Locate the cell with the specified text and output its [x, y] center coordinate. 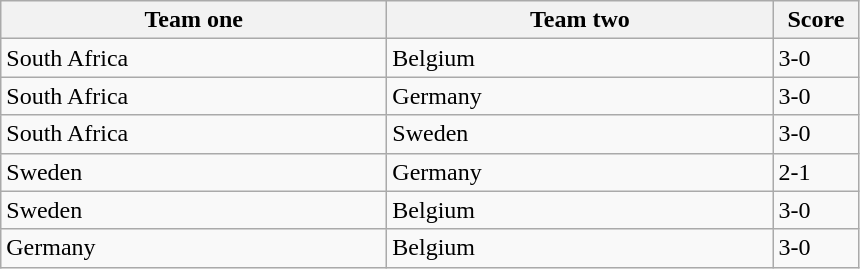
Team two [580, 20]
Team one [194, 20]
2-1 [816, 172]
Score [816, 20]
